Identify which cell holds the provided text, then report its (x, y) central coordinate. 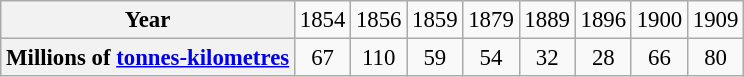
54 (491, 58)
Year (148, 20)
110 (379, 58)
1854 (322, 20)
1859 (435, 20)
1909 (716, 20)
32 (547, 58)
1856 (379, 20)
1879 (491, 20)
66 (659, 58)
1889 (547, 20)
Millions of tonnes-kilometres (148, 58)
28 (603, 58)
59 (435, 58)
1900 (659, 20)
67 (322, 58)
80 (716, 58)
1896 (603, 20)
